Search for the cell housing the specified text and yield its [X, Y] center coordinate. 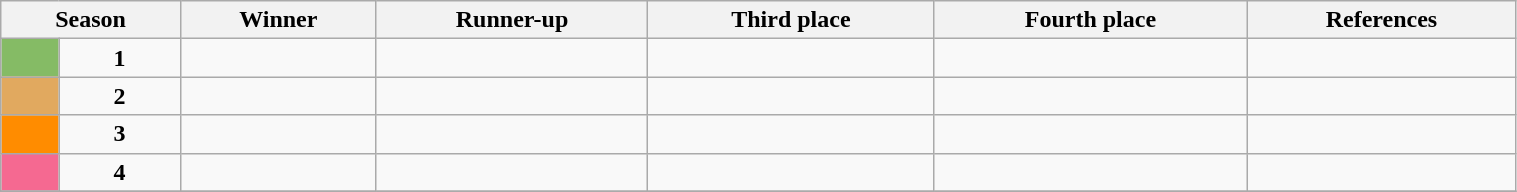
Runner-up [512, 20]
4 [120, 172]
Season [91, 20]
Fourth place [1090, 20]
Third place [791, 20]
2 [120, 96]
1 [120, 58]
3 [120, 134]
Winner [278, 20]
References [1382, 20]
